Return the (x, y) coordinate for the center point of the cell that contains the specified text.  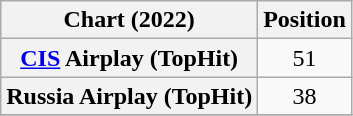
CIS Airplay (TopHit) (130, 58)
51 (305, 58)
Russia Airplay (TopHit) (130, 96)
Position (305, 20)
Chart (2022) (130, 20)
38 (305, 96)
